Output the (x, y) coordinate of the center of the cell containing the given text.  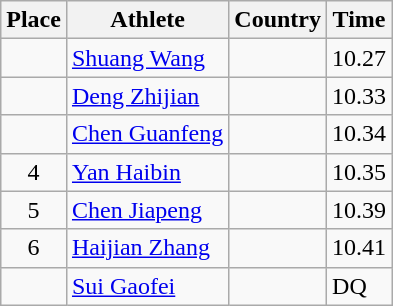
10.35 (360, 172)
Yan Haibin (147, 172)
10.41 (360, 248)
4 (34, 172)
10.39 (360, 210)
10.27 (360, 58)
Deng Zhijian (147, 96)
Haijian Zhang (147, 248)
Chen Guanfeng (147, 134)
Athlete (147, 20)
Place (34, 20)
Chen Jiapeng (147, 210)
Country (278, 20)
Time (360, 20)
6 (34, 248)
5 (34, 210)
10.33 (360, 96)
DQ (360, 286)
Sui Gaofei (147, 286)
10.34 (360, 134)
Shuang Wang (147, 58)
